For the text-containing cell, return its midpoint in (x, y) coordinate format. 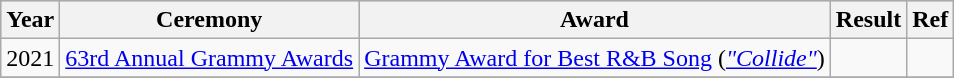
Result (868, 20)
Award (595, 20)
Ceremony (210, 20)
Ref (930, 20)
Year (30, 20)
63rd Annual Grammy Awards (210, 58)
2021 (30, 58)
Grammy Award for Best R&B Song ("Collide") (595, 58)
